Output the [X, Y] coordinate of the center of the cell containing the given text.  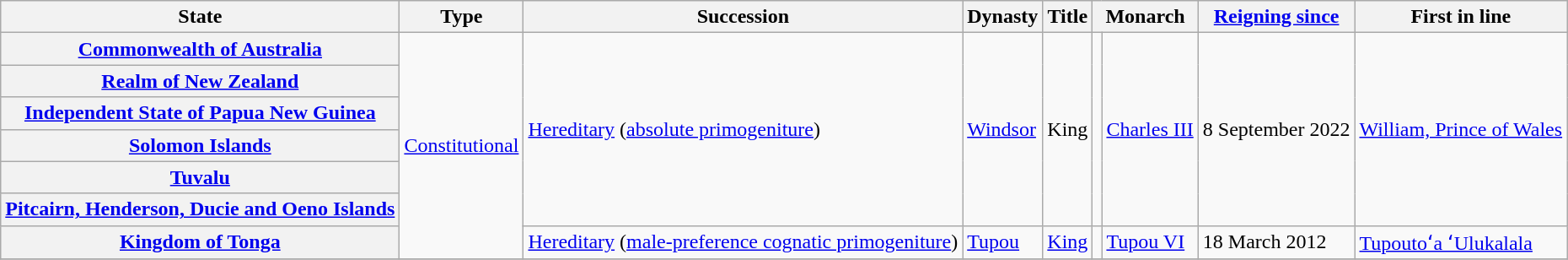
Windsor [1003, 129]
8 September 2022 [1276, 129]
State [201, 17]
Constitutional [462, 146]
Tupou [1003, 242]
Succession [744, 17]
Independent State of Papua New Guinea [201, 113]
Pitcairn, Henderson, Ducie and Oeno Islands [201, 209]
18 March 2012 [1276, 242]
Commonwealth of Australia [201, 49]
First in line [1461, 17]
Dynasty [1003, 17]
Type [462, 17]
Kingdom of Tonga [201, 242]
Hereditary (absolute primogeniture) [744, 129]
Charles III [1150, 129]
Tupou VI [1150, 242]
Title [1067, 17]
William, Prince of Wales [1461, 129]
Realm of New Zealand [201, 81]
Solomon Islands [201, 145]
Reigning since [1276, 17]
Hereditary (male-preference cognatic primogeniture) [744, 242]
Tupoutoʻa ʻUlukalala [1461, 242]
Tuvalu [201, 177]
Monarch [1145, 17]
